From the cell containing the given text, extract its center point as [X, Y] coordinate. 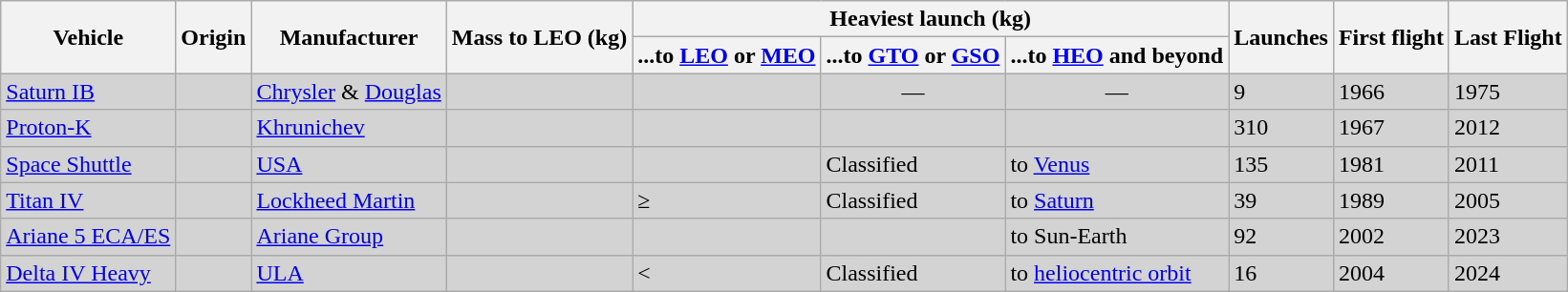
1975 [1508, 92]
1967 [1391, 128]
USA [349, 164]
2012 [1508, 128]
135 [1281, 164]
Saturn IB [88, 92]
Heaviest launch (kg) [931, 19]
to Saturn [1117, 200]
Chrysler & Douglas [349, 92]
Last Flight [1508, 37]
Vehicle [88, 37]
1981 [1391, 164]
Manufacturer [349, 37]
2024 [1508, 273]
ULA [349, 273]
Origin [214, 37]
Launches [1281, 37]
Proton-K [88, 128]
...to HEO and beyond [1117, 55]
Space Shuttle [88, 164]
310 [1281, 128]
2002 [1391, 237]
Ariane 5 ECA/ES [88, 237]
9 [1281, 92]
2004 [1391, 273]
1966 [1391, 92]
First flight [1391, 37]
2011 [1508, 164]
39 [1281, 200]
≥ [726, 200]
2023 [1508, 237]
16 [1281, 273]
92 [1281, 237]
1989 [1391, 200]
to Venus [1117, 164]
Ariane Group [349, 237]
to Sun-Earth [1117, 237]
Delta IV Heavy [88, 273]
to heliocentric orbit [1117, 273]
Lockheed Martin [349, 200]
...to LEO or MEO [726, 55]
2005 [1508, 200]
Khrunichev [349, 128]
Titan IV [88, 200]
< [726, 273]
Mass to LEO (kg) [539, 37]
...to GTO or GSO [913, 55]
